Scan for the cell matching the given text and deliver its [x, y] coordinate at center. 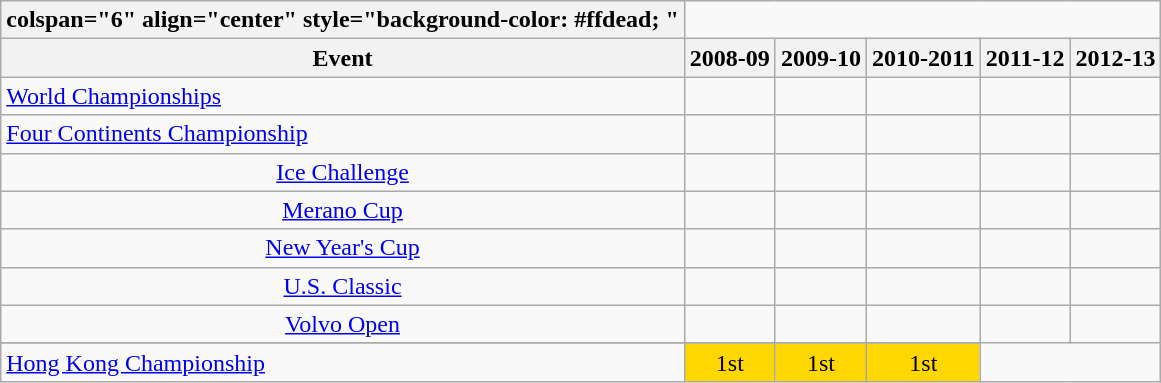
2010-2011 [923, 58]
2011-12 [1025, 58]
Event [343, 58]
2008-09 [730, 58]
2009-10 [820, 58]
U.S. Classic [343, 286]
Hong Kong Championship [343, 362]
World Championships [343, 96]
Volvo Open [343, 324]
Ice Challenge [343, 172]
Merano Cup [343, 210]
colspan="6" align="center" style="background-color: #ffdead; " [343, 20]
Four Continents Championship [343, 134]
New Year's Cup [343, 248]
2012-13 [1116, 58]
